Find where the given text appears and provide that cell's center as [X, Y] coordinate. 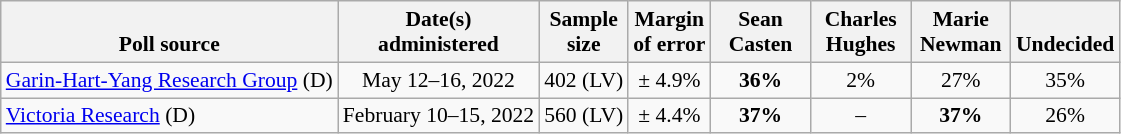
SeanCasten [760, 32]
CharlesHughes [861, 32]
26% [1065, 116]
May 12–16, 2022 [438, 80]
Garin-Hart-Yang Research Group (D) [170, 80]
36% [760, 80]
February 10–15, 2022 [438, 116]
Marginof error [669, 32]
MarieNewman [961, 32]
2% [861, 80]
Samplesize [584, 32]
± 4.9% [669, 80]
402 (LV) [584, 80]
35% [1065, 80]
Victoria Research (D) [170, 116]
Poll source [170, 32]
± 4.4% [669, 116]
– [861, 116]
560 (LV) [584, 116]
27% [961, 80]
Undecided [1065, 32]
Date(s)administered [438, 32]
